Scan for the cell matching the given text and deliver its (X, Y) coordinate at center. 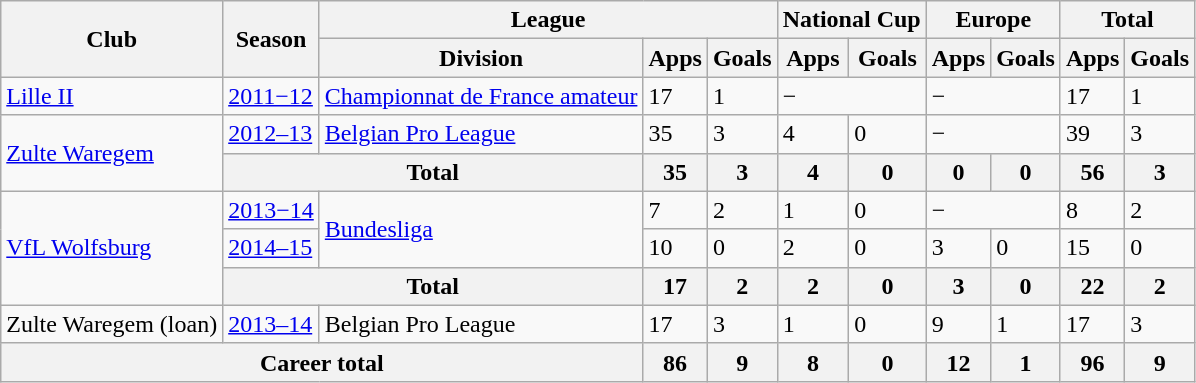
2013−14 (272, 210)
2011−12 (272, 96)
Club (112, 39)
Europe (993, 20)
National Cup (852, 20)
22 (1092, 286)
Zulte Waregem (112, 153)
Division (481, 58)
Lille II (112, 96)
Championnat de France amateur (481, 96)
56 (1092, 172)
10 (675, 248)
96 (1092, 362)
Bundesliga (481, 229)
Season (272, 39)
Career total (322, 362)
12 (958, 362)
39 (1092, 134)
League (548, 20)
7 (675, 210)
2013–14 (272, 324)
15 (1092, 248)
2012–13 (272, 134)
VfL Wolfsburg (112, 248)
Zulte Waregem (loan) (112, 324)
86 (675, 362)
2014–15 (272, 248)
